Capture the cell that displays the provided text and extract its (X, Y) central coordinate. 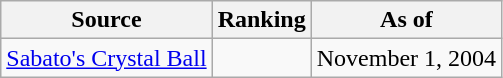
November 1, 2004 (406, 58)
As of (406, 20)
Source (106, 20)
Ranking (262, 20)
Sabato's Crystal Ball (106, 58)
